Find where the given text appears and provide that cell's center as (x, y) coordinate. 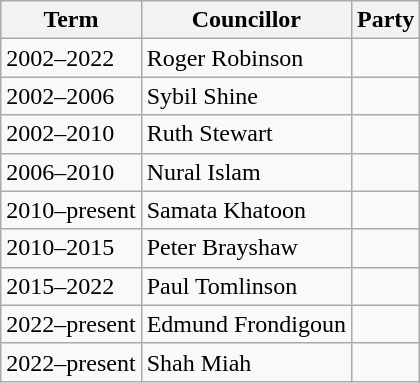
Nural Islam (246, 172)
Term (71, 20)
2010–present (71, 210)
Roger Robinson (246, 58)
Paul Tomlinson (246, 286)
Peter Brayshaw (246, 248)
2006–2010 (71, 172)
2002–2010 (71, 134)
Samata Khatoon (246, 210)
2015–2022 (71, 286)
Sybil Shine (246, 96)
Ruth Stewart (246, 134)
2010–2015 (71, 248)
2002–2022 (71, 58)
Shah Miah (246, 362)
Edmund Frondigoun (246, 324)
Councillor (246, 20)
2002–2006 (71, 96)
Party (386, 20)
